Locate the cell with the specified text and output its [X, Y] center coordinate. 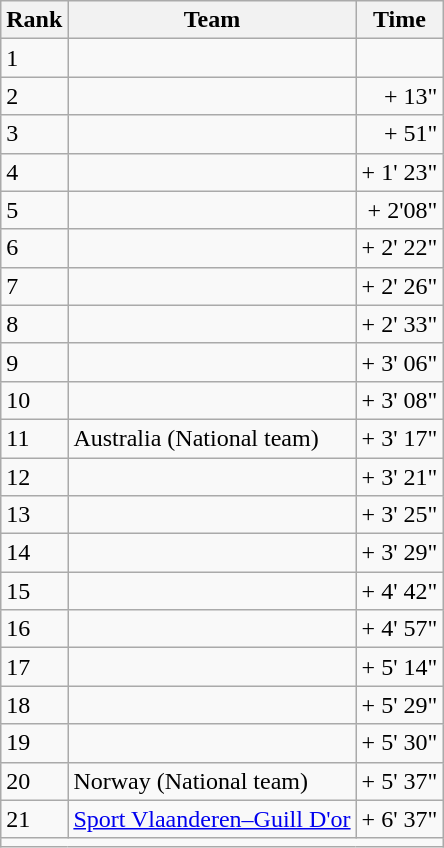
16 [34, 629]
+ 5' 37" [400, 781]
7 [34, 286]
+ 3' 17" [400, 438]
Sport Vlaanderen–Guill D'or [212, 819]
21 [34, 819]
+ 5' 29" [400, 705]
15 [34, 591]
12 [34, 477]
19 [34, 743]
13 [34, 515]
+ 3' 08" [400, 400]
Norway (National team) [212, 781]
+ 5' 14" [400, 667]
18 [34, 705]
+ 2' 26" [400, 286]
4 [34, 172]
20 [34, 781]
+ 6' 37" [400, 819]
6 [34, 248]
10 [34, 400]
Rank [34, 20]
8 [34, 324]
3 [34, 134]
+ 2' 22" [400, 248]
17 [34, 667]
1 [34, 58]
+ 2' 33" [400, 324]
11 [34, 438]
+ 4' 42" [400, 591]
5 [34, 210]
+ 3' 25" [400, 515]
2 [34, 96]
9 [34, 362]
+ 3' 21" [400, 477]
+ 3' 06" [400, 362]
+ 5' 30" [400, 743]
+ 4' 57" [400, 629]
+ 13" [400, 96]
14 [34, 553]
+ 51" [400, 134]
+ 2'08" [400, 210]
+ 3' 29" [400, 553]
Australia (National team) [212, 438]
Time [400, 20]
Team [212, 20]
+ 1' 23" [400, 172]
